Identify which cell holds the provided text, then report its (X, Y) central coordinate. 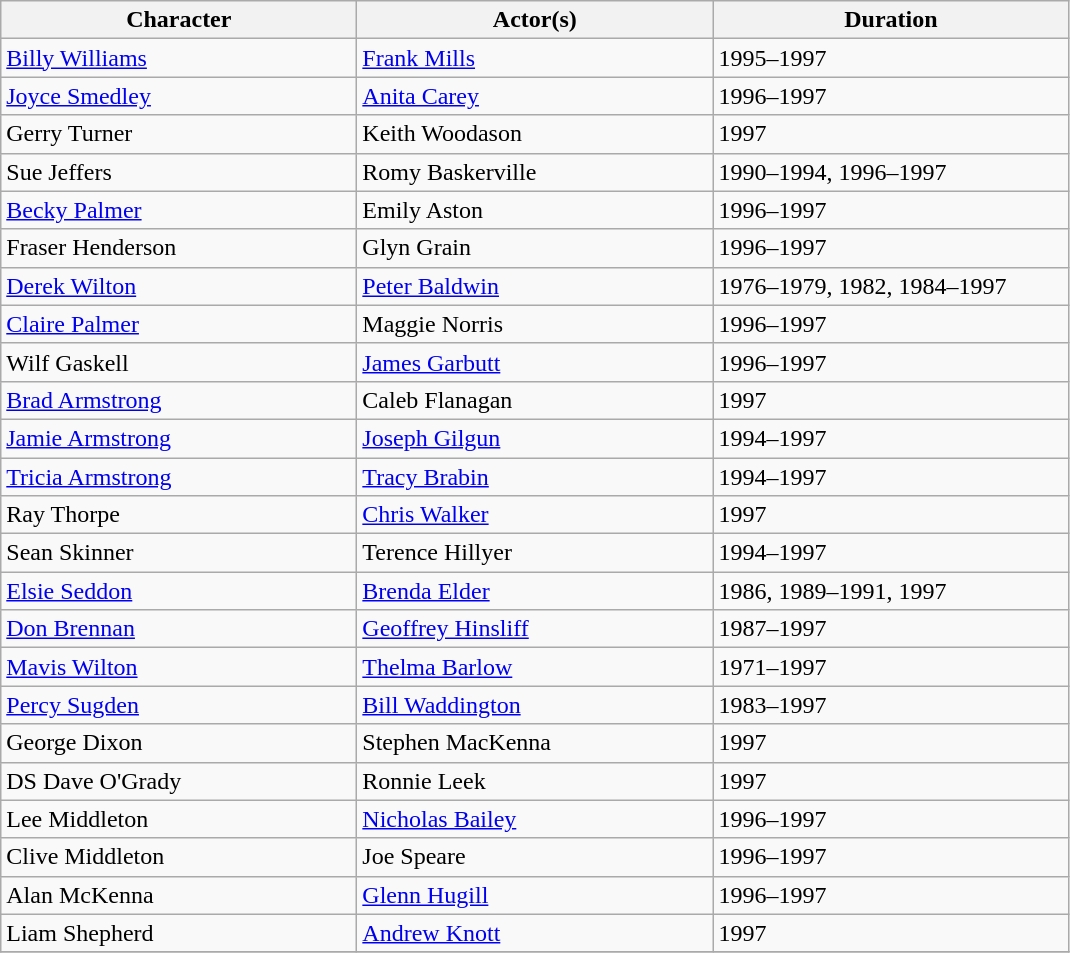
James Garbutt (535, 362)
Nicholas Bailey (535, 819)
Joe Speare (535, 857)
George Dixon (179, 743)
Ray Thorpe (179, 515)
Joseph Gilgun (535, 438)
Sue Jeffers (179, 172)
Gerry Turner (179, 134)
Peter Baldwin (535, 286)
1983–1997 (891, 705)
Bill Waddington (535, 705)
Glyn Grain (535, 248)
Maggie Norris (535, 324)
Chris Walker (535, 515)
Thelma Barlow (535, 667)
Ronnie Leek (535, 781)
Duration (891, 20)
Mavis Wilton (179, 667)
Alan McKenna (179, 895)
Billy Williams (179, 58)
Brad Armstrong (179, 400)
DS Dave O'Grady (179, 781)
Lee Middleton (179, 819)
Anita Carey (535, 96)
1971–1997 (891, 667)
1986, 1989–1991, 1997 (891, 591)
Geoffrey Hinsliff (535, 629)
Becky Palmer (179, 210)
Emily Aston (535, 210)
1990–1994, 1996–1997 (891, 172)
Fraser Henderson (179, 248)
Stephen MacKenna (535, 743)
Sean Skinner (179, 553)
Jamie Armstrong (179, 438)
Derek Wilton (179, 286)
Frank Mills (535, 58)
Joyce Smedley (179, 96)
Brenda Elder (535, 591)
Character (179, 20)
Tricia Armstrong (179, 477)
1987–1997 (891, 629)
Andrew Knott (535, 933)
1976–1979, 1982, 1984–1997 (891, 286)
Elsie Seddon (179, 591)
Tracy Brabin (535, 477)
Claire Palmer (179, 324)
Don Brennan (179, 629)
Glenn Hugill (535, 895)
Terence Hillyer (535, 553)
Keith Woodason (535, 134)
Wilf Gaskell (179, 362)
Liam Shepherd (179, 933)
Actor(s) (535, 20)
1995–1997 (891, 58)
Percy Sugden (179, 705)
Clive Middleton (179, 857)
Romy Baskerville (535, 172)
Caleb Flanagan (535, 400)
